Search for the cell housing the specified text and yield its [X, Y] center coordinate. 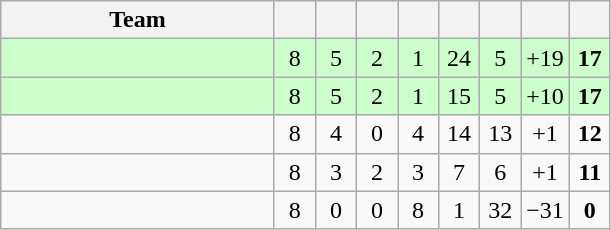
11 [590, 172]
12 [590, 134]
−31 [546, 210]
6 [500, 172]
15 [460, 96]
Team [138, 20]
24 [460, 58]
7 [460, 172]
32 [500, 210]
+10 [546, 96]
+19 [546, 58]
14 [460, 134]
13 [500, 134]
